Find where the given text appears and provide that cell's center as (x, y) coordinate. 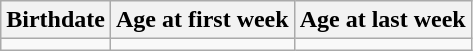
Age at last week (382, 20)
Birthdate (56, 20)
Age at first week (202, 20)
